Extract the [x, y] coordinate from the center of the cell holding the provided text.  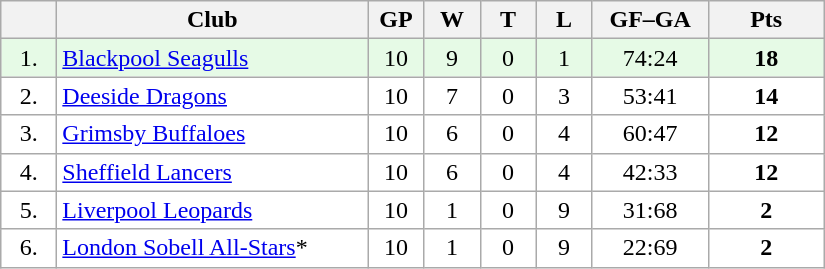
GP [396, 20]
18 [766, 58]
Deeside Dragons [212, 96]
31:68 [650, 210]
42:33 [650, 172]
3 [564, 96]
74:24 [650, 58]
Pts [766, 20]
7 [452, 96]
L [564, 20]
GF–GA [650, 20]
2. [29, 96]
14 [766, 96]
5. [29, 210]
3. [29, 134]
60:47 [650, 134]
Liverpool Leopards [212, 210]
Sheffield Lancers [212, 172]
W [452, 20]
1. [29, 58]
Grimsby Buffaloes [212, 134]
London Sobell All-Stars* [212, 248]
4. [29, 172]
Club [212, 20]
T [508, 20]
53:41 [650, 96]
22:69 [650, 248]
6. [29, 248]
Blackpool Seagulls [212, 58]
